Extract the [X, Y] coordinate from the center of the cell holding the provided text.  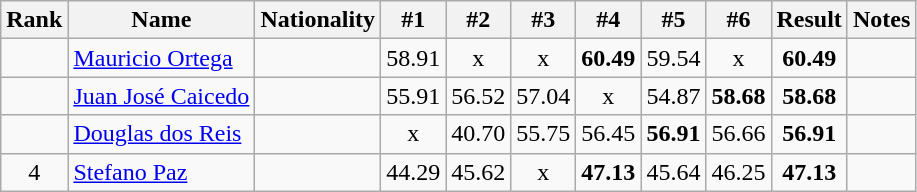
56.52 [478, 96]
Stefano Paz [162, 172]
46.25 [738, 172]
#4 [608, 20]
4 [34, 172]
Notes [881, 20]
45.64 [674, 172]
54.87 [674, 96]
56.45 [608, 134]
59.54 [674, 58]
Name [162, 20]
Juan José Caicedo [162, 96]
#3 [544, 20]
44.29 [414, 172]
#1 [414, 20]
58.91 [414, 58]
55.91 [414, 96]
57.04 [544, 96]
Mauricio Ortega [162, 58]
#6 [738, 20]
40.70 [478, 134]
45.62 [478, 172]
#5 [674, 20]
#2 [478, 20]
55.75 [544, 134]
Douglas dos Reis [162, 134]
Nationality [318, 20]
Rank [34, 20]
56.66 [738, 134]
Result [809, 20]
